Capture the cell that displays the provided text and extract its [x, y] central coordinate. 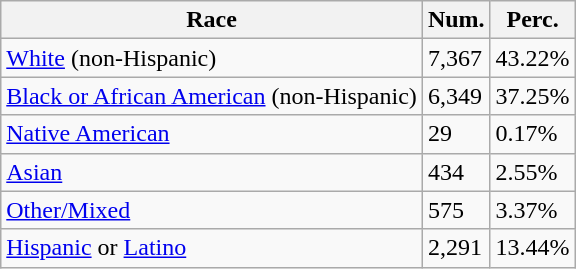
6,349 [456, 96]
Asian [212, 172]
Black or African American (non-Hispanic) [212, 96]
Hispanic or Latino [212, 248]
13.44% [532, 248]
575 [456, 210]
7,367 [456, 58]
2.55% [532, 172]
0.17% [532, 134]
434 [456, 172]
Other/Mixed [212, 210]
Num. [456, 20]
Perc. [532, 20]
2,291 [456, 248]
Native American [212, 134]
37.25% [532, 96]
White (non-Hispanic) [212, 58]
Race [212, 20]
43.22% [532, 58]
29 [456, 134]
3.37% [532, 210]
